Scan for the cell matching the given text and deliver its [x, y] coordinate at center. 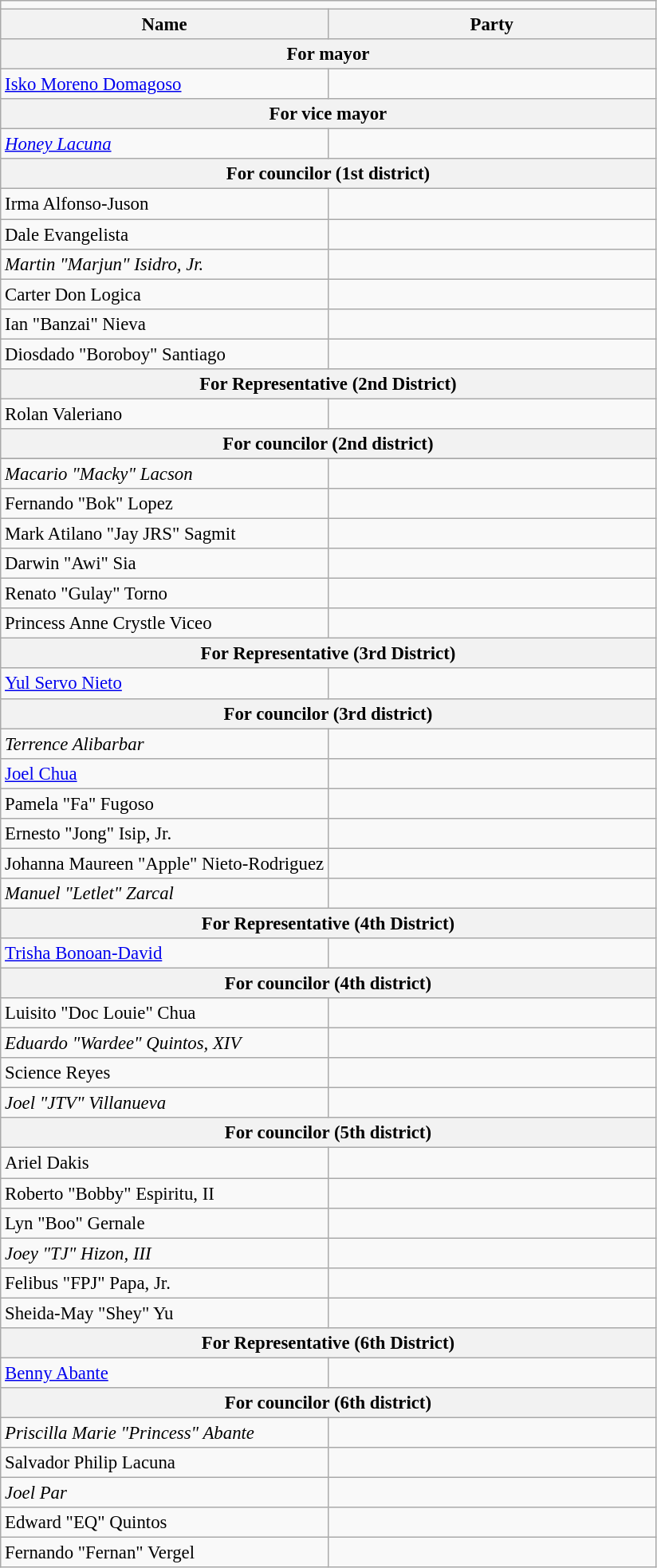
Joey "TJ" Hizon, III [164, 1253]
Party [491, 25]
Martin "Marjun" Isidro, Jr. [164, 264]
Felibus "FPJ" Papa, Jr. [164, 1283]
Yul Servo Nieto [164, 684]
Joel Par [164, 1493]
Salvador Philip Lacuna [164, 1463]
Benny Abante [164, 1373]
Ian "Banzai" Nieva [164, 324]
Terrence Alibarbar [164, 744]
For Representative (4th District) [328, 923]
For councilor (5th district) [328, 1133]
Name [164, 25]
Roberto "Bobby" Espiritu, II [164, 1193]
For Representative (6th District) [328, 1343]
Pamela "Fa" Fugoso [164, 804]
Macario "Macky" Lacson [164, 474]
Lyn "Boo" Gernale [164, 1223]
Rolan Valeriano [164, 414]
Fernando "Bok" Lopez [164, 504]
Honey Lacuna [164, 144]
Joel Chua [164, 773]
Diosdado "Boroboy" Santiago [164, 354]
Mark Atilano "Jay JRS" Sagmit [164, 534]
For mayor [328, 54]
For councilor (4th district) [328, 984]
For vice mayor [328, 114]
Luisito "Doc Louie" Chua [164, 1013]
Princess Anne Crystle Viceo [164, 623]
For councilor (3rd district) [328, 713]
Irma Alfonso-Juson [164, 204]
Ernesto "Jong" Isip, Jr. [164, 834]
Ariel Dakis [164, 1163]
For councilor (6th district) [328, 1403]
Darwin "Awi" Sia [164, 564]
Johanna Maureen "Apple" Nieto-Rodriguez [164, 863]
Priscilla Marie "Princess" Abante [164, 1432]
Science Reyes [164, 1073]
Joel "JTV" Villanueva [164, 1103]
Sheida-May "Shey" Yu [164, 1313]
Dale Evangelista [164, 234]
Manuel "Letlet" Zarcal [164, 894]
Fernando "Fernan" Vergel [164, 1553]
Carter Don Logica [164, 294]
Trisha Bonoan-David [164, 953]
For Representative (2nd District) [328, 384]
For councilor (2nd district) [328, 444]
Renato "Gulay" Torno [164, 594]
Edward "EQ" Quintos [164, 1523]
Isko Moreno Domagoso [164, 84]
Eduardo "Wardee" Quintos, XIV [164, 1043]
For councilor (1st district) [328, 175]
For Representative (3rd District) [328, 654]
